Provide the (x, y) coordinate of the cell's center where the given text is located.  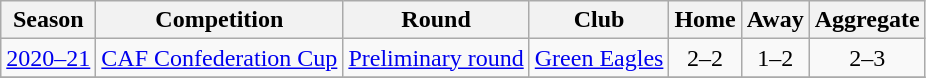
Season (48, 20)
Green Eagles (599, 58)
Competition (220, 20)
2–3 (867, 58)
CAF Confederation Cup (220, 58)
Club (599, 20)
Away (775, 20)
1–2 (775, 58)
Round (436, 20)
Preliminary round (436, 58)
Aggregate (867, 20)
2020–21 (48, 58)
Home (705, 20)
2–2 (705, 58)
